Search for the cell housing the specified text and yield its [X, Y] center coordinate. 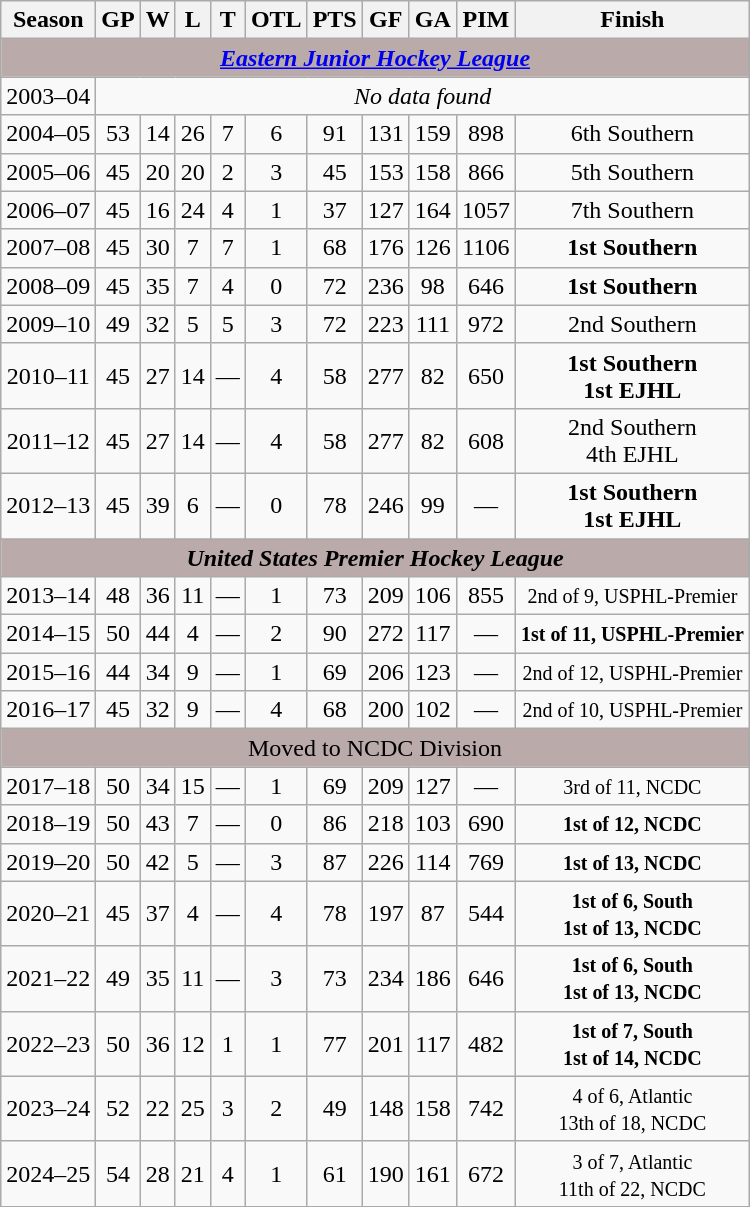
99 [432, 506]
52 [118, 1108]
5th Southern [632, 172]
L [192, 20]
206 [386, 672]
2019–20 [48, 862]
972 [486, 324]
Eastern Junior Hockey League [376, 58]
866 [486, 172]
61 [334, 1174]
16 [158, 210]
272 [386, 634]
2017–18 [48, 786]
22 [158, 1108]
2004–05 [48, 134]
77 [334, 1044]
234 [386, 978]
86 [334, 824]
608 [486, 440]
148 [386, 1108]
12 [192, 1044]
OTL [276, 20]
2011–12 [48, 440]
GF [386, 20]
26 [192, 134]
PTS [334, 20]
246 [386, 506]
2nd of 10, USPHL-Premier [632, 710]
2021–22 [48, 978]
2024–25 [48, 1174]
2023–24 [48, 1108]
123 [432, 672]
28 [158, 1174]
2008–09 [48, 286]
2012–13 [48, 506]
126 [432, 248]
2016–17 [48, 710]
GA [432, 20]
544 [486, 914]
25 [192, 1108]
90 [334, 634]
2022–23 [48, 1044]
2020–21 [48, 914]
2nd Southern [632, 324]
2003–04 [48, 96]
7th Southern [632, 210]
1st of 12, NCDC [632, 824]
3rd of 11, NCDC [632, 786]
2nd of 12, USPHL-Premier [632, 672]
24 [192, 210]
2009–10 [48, 324]
W [158, 20]
226 [386, 862]
No data found [423, 96]
2014–15 [48, 634]
2nd of 9, USPHL-Premier [632, 596]
131 [386, 134]
1st of 13, NCDC [632, 862]
21 [192, 1174]
1106 [486, 248]
223 [386, 324]
200 [386, 710]
106 [432, 596]
Moved to NCDC Division [376, 748]
42 [158, 862]
2013–14 [48, 596]
Finish [632, 20]
2015–16 [48, 672]
6th Southern [632, 134]
GP [118, 20]
898 [486, 134]
2010–11 [48, 376]
2nd Southern4th EJHL [632, 440]
15 [192, 786]
197 [386, 914]
742 [486, 1108]
4 of 6, Atlantic13th of 18, NCDC [632, 1108]
1st of 11, USPHL-Premier [632, 634]
672 [486, 1174]
114 [432, 862]
186 [432, 978]
855 [486, 596]
190 [386, 1174]
2005–06 [48, 172]
2018–19 [48, 824]
482 [486, 1044]
Season [48, 20]
690 [486, 824]
United States Premier Hockey League [376, 557]
769 [486, 862]
103 [432, 824]
48 [118, 596]
153 [386, 172]
2006–07 [48, 210]
236 [386, 286]
111 [432, 324]
1st of 7, South1st of 14, NCDC [632, 1044]
164 [432, 210]
102 [432, 710]
91 [334, 134]
98 [432, 286]
2007–08 [48, 248]
54 [118, 1174]
3 of 7, Atlantic11th of 22, NCDC [632, 1174]
176 [386, 248]
161 [432, 1174]
43 [158, 824]
1057 [486, 210]
218 [386, 824]
39 [158, 506]
PIM [486, 20]
201 [386, 1044]
159 [432, 134]
T [228, 20]
53 [118, 134]
650 [486, 376]
30 [158, 248]
